Pinpoint the cell where the given text exists, returning its [x, y] midpoint coordinate. 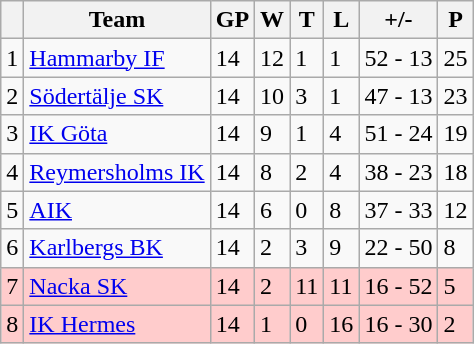
7 [12, 286]
51 - 24 [398, 134]
GP [232, 20]
Reymersholms IK [117, 172]
IK Hermes [117, 324]
L [342, 20]
IK Göta [117, 134]
16 - 30 [398, 324]
10 [272, 96]
18 [456, 172]
47 - 13 [398, 96]
16 - 52 [398, 286]
T [307, 20]
Team [117, 20]
25 [456, 58]
22 - 50 [398, 248]
W [272, 20]
38 - 23 [398, 172]
19 [456, 134]
52 - 13 [398, 58]
37 - 33 [398, 210]
Hammarby IF [117, 58]
Södertälje SK [117, 96]
+/- [398, 20]
Karlbergs BK [117, 248]
16 [342, 324]
AIK [117, 210]
P [456, 20]
23 [456, 96]
Nacka SK [117, 286]
